Search for the cell housing the specified text and yield its [X, Y] center coordinate. 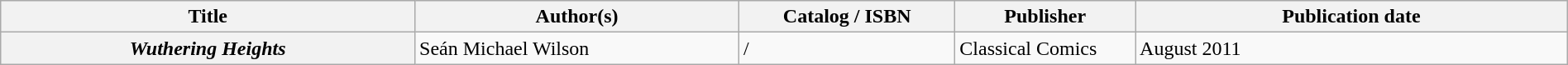
Wuthering Heights [208, 48]
Author(s) [577, 17]
Classical Comics [1045, 48]
Seán Michael Wilson [577, 48]
Catalog / ISBN [847, 17]
Title [208, 17]
Publisher [1045, 17]
Publication date [1351, 17]
/ [847, 48]
August 2011 [1351, 48]
